Identify which cell holds the provided text, then report its (X, Y) central coordinate. 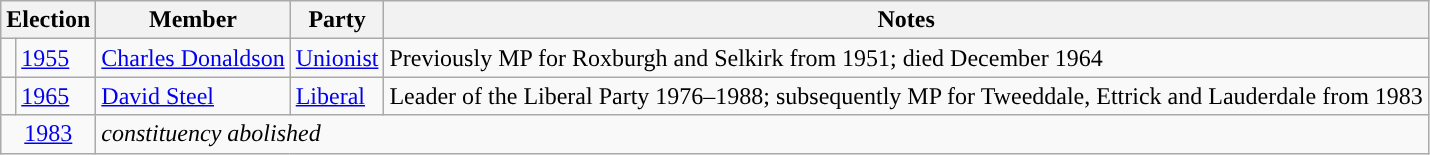
1983 (48, 134)
David Steel (193, 96)
Election (48, 20)
1965 (56, 96)
Liberal (337, 96)
Party (337, 20)
constituency abolished (762, 134)
Leader of the Liberal Party 1976–1988; subsequently MP for Tweeddale, Ettrick and Lauderdale from 1983 (906, 96)
Previously MP for Roxburgh and Selkirk from 1951; died December 1964 (906, 58)
Notes (906, 20)
1955 (56, 58)
Member (193, 20)
Charles Donaldson (193, 58)
Unionist (337, 58)
